Find where the given text appears and provide that cell's center as [x, y] coordinate. 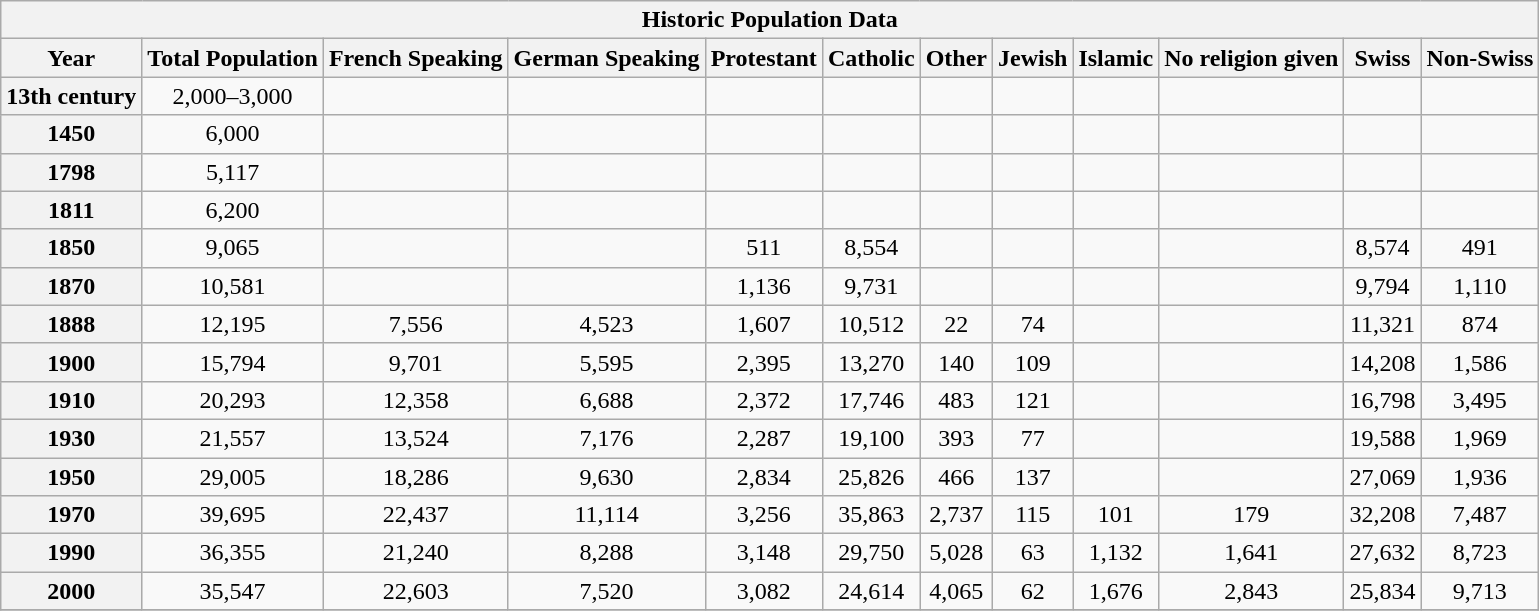
2,000–3,000 [233, 96]
115 [1032, 515]
62 [1032, 591]
4,065 [956, 591]
137 [1032, 477]
1930 [72, 438]
3,256 [764, 515]
10,512 [871, 324]
36,355 [233, 553]
2,737 [956, 515]
874 [1480, 324]
Catholic [871, 58]
9,794 [1382, 286]
Total Population [233, 58]
13,524 [416, 438]
1,586 [1480, 362]
3,495 [1480, 400]
25,834 [1382, 591]
12,358 [416, 400]
15,794 [233, 362]
Protestant [764, 58]
7,176 [606, 438]
1888 [72, 324]
11,114 [606, 515]
35,547 [233, 591]
1798 [72, 172]
1910 [72, 400]
1,676 [1116, 591]
1850 [72, 248]
466 [956, 477]
2,843 [1252, 591]
Historic Population Data [770, 20]
9,630 [606, 477]
19,100 [871, 438]
11,321 [1382, 324]
1,969 [1480, 438]
3,148 [764, 553]
1811 [72, 210]
12,195 [233, 324]
Year [72, 58]
4,523 [606, 324]
24,614 [871, 591]
1870 [72, 286]
Other [956, 58]
1,136 [764, 286]
5,595 [606, 362]
Non-Swiss [1480, 58]
21,557 [233, 438]
7,487 [1480, 515]
13th century [72, 96]
29,750 [871, 553]
8,554 [871, 248]
35,863 [871, 515]
63 [1032, 553]
393 [956, 438]
German Speaking [606, 58]
179 [1252, 515]
511 [764, 248]
1900 [72, 362]
20,293 [233, 400]
22 [956, 324]
16,798 [1382, 400]
9,065 [233, 248]
32,208 [1382, 515]
1,641 [1252, 553]
74 [1032, 324]
Swiss [1382, 58]
6,000 [233, 134]
483 [956, 400]
140 [956, 362]
18,286 [416, 477]
5,117 [233, 172]
1450 [72, 134]
10,581 [233, 286]
491 [1480, 248]
1,110 [1480, 286]
17,746 [871, 400]
21,240 [416, 553]
109 [1032, 362]
5,028 [956, 553]
7,520 [606, 591]
1950 [72, 477]
8,574 [1382, 248]
9,713 [1480, 591]
Jewish [1032, 58]
1,936 [1480, 477]
French Speaking [416, 58]
19,588 [1382, 438]
27,069 [1382, 477]
1970 [72, 515]
121 [1032, 400]
Islamic [1116, 58]
77 [1032, 438]
9,701 [416, 362]
29,005 [233, 477]
6,200 [233, 210]
2,287 [764, 438]
8,723 [1480, 553]
1990 [72, 553]
27,632 [1382, 553]
8,288 [606, 553]
6,688 [606, 400]
3,082 [764, 591]
22,603 [416, 591]
7,556 [416, 324]
2,834 [764, 477]
1,607 [764, 324]
9,731 [871, 286]
39,695 [233, 515]
14,208 [1382, 362]
22,437 [416, 515]
2,372 [764, 400]
13,270 [871, 362]
101 [1116, 515]
25,826 [871, 477]
1,132 [1116, 553]
2000 [72, 591]
2,395 [764, 362]
No religion given [1252, 58]
